From the cell containing the given text, extract its center point as (X, Y) coordinate. 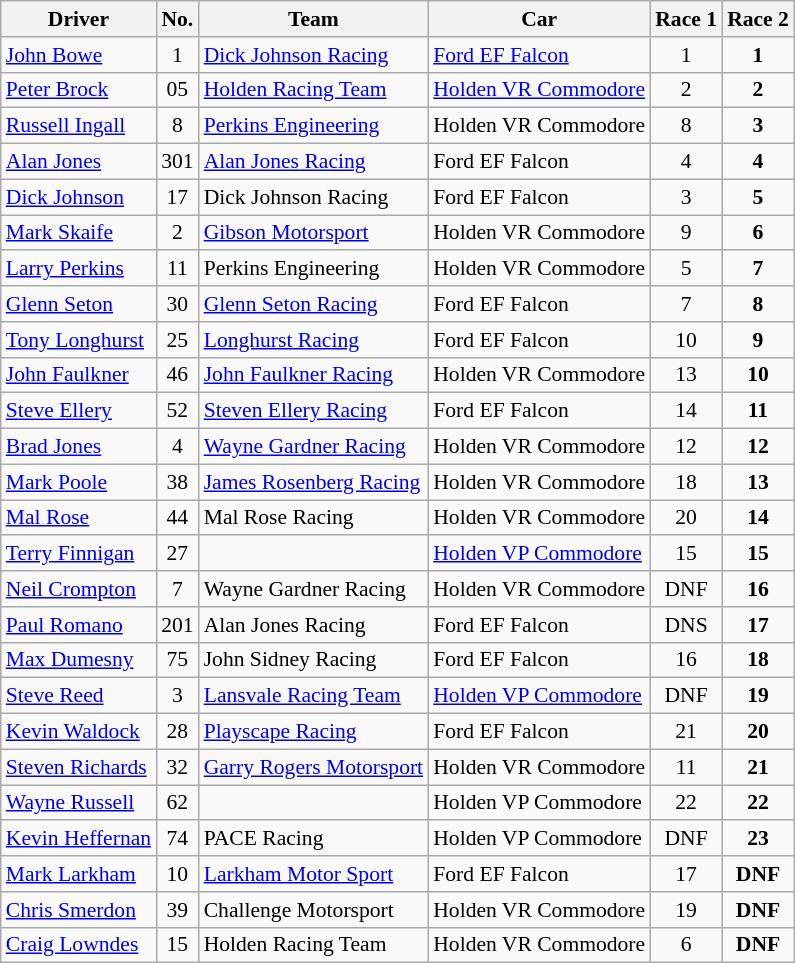
John Faulkner (78, 375)
Terry Finnigan (78, 554)
John Bowe (78, 55)
23 (758, 839)
James Rosenberg Racing (314, 482)
Steve Ellery (78, 411)
Gibson Motorsport (314, 233)
Car (539, 19)
No. (178, 19)
Mal Rose Racing (314, 518)
Paul Romano (78, 625)
Glenn Seton Racing (314, 304)
46 (178, 375)
Russell Ingall (78, 126)
Steve Reed (78, 696)
Neil Crompton (78, 589)
32 (178, 767)
62 (178, 803)
Playscape Racing (314, 732)
25 (178, 340)
John Sidney Racing (314, 660)
28 (178, 732)
PACE Racing (314, 839)
52 (178, 411)
44 (178, 518)
Kevin Waldock (78, 732)
Longhurst Racing (314, 340)
27 (178, 554)
Kevin Heffernan (78, 839)
Dick Johnson (78, 197)
Max Dumesny (78, 660)
Mark Larkham (78, 874)
Larkham Motor Sport (314, 874)
75 (178, 660)
Chris Smerdon (78, 910)
301 (178, 162)
Tony Longhurst (78, 340)
Race 2 (758, 19)
Larry Perkins (78, 269)
Glenn Seton (78, 304)
Race 1 (686, 19)
DNS (686, 625)
Mark Skaife (78, 233)
05 (178, 90)
Driver (78, 19)
201 (178, 625)
Challenge Motorsport (314, 910)
Wayne Russell (78, 803)
74 (178, 839)
Alan Jones (78, 162)
Steven Richards (78, 767)
Lansvale Racing Team (314, 696)
Steven Ellery Racing (314, 411)
John Faulkner Racing (314, 375)
30 (178, 304)
Brad Jones (78, 447)
38 (178, 482)
Craig Lowndes (78, 945)
Mal Rose (78, 518)
Peter Brock (78, 90)
Garry Rogers Motorsport (314, 767)
Mark Poole (78, 482)
Team (314, 19)
39 (178, 910)
